From the cell containing the given text, extract its center point as (X, Y) coordinate. 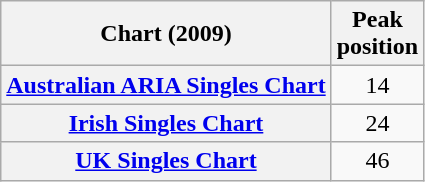
Peakposition (377, 34)
Irish Singles Chart (166, 123)
24 (377, 123)
14 (377, 85)
UK Singles Chart (166, 161)
46 (377, 161)
Australian ARIA Singles Chart (166, 85)
Chart (2009) (166, 34)
